From the cell containing the given text, extract its center point as [X, Y] coordinate. 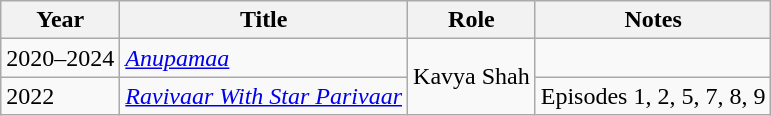
Title [264, 20]
Episodes 1, 2, 5, 7, 8, 9 [653, 96]
Anupamaa [264, 58]
Kavya Shah [472, 77]
Year [60, 20]
Ravivaar With Star Parivaar [264, 96]
Notes [653, 20]
2022 [60, 96]
Role [472, 20]
2020–2024 [60, 58]
